Locate the cell with the specified text and output its [X, Y] center coordinate. 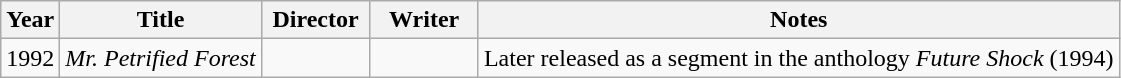
Mr. Petrified Forest [160, 58]
Writer [424, 20]
1992 [30, 58]
Year [30, 20]
Notes [798, 20]
Director [316, 20]
Later released as a segment in the anthology Future Shock (1994) [798, 58]
Title [160, 20]
